Return the [x, y] coordinate for the center point of the cell that contains the specified text.  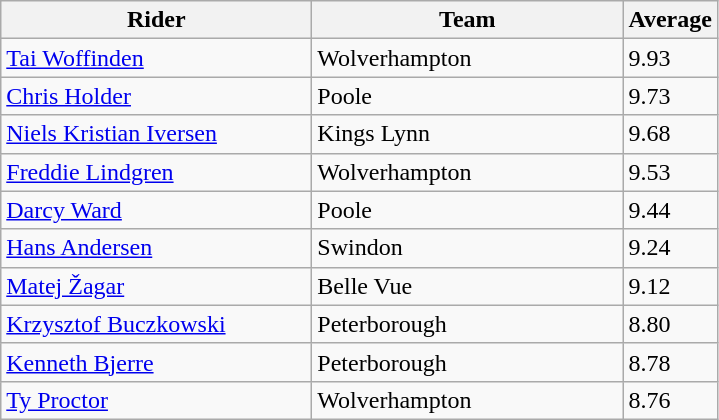
Rider [156, 20]
Hans Andersen [156, 248]
9.73 [670, 96]
8.78 [670, 362]
8.80 [670, 324]
Tai Woffinden [156, 58]
9.68 [670, 134]
9.44 [670, 210]
9.53 [670, 172]
Swindon [468, 248]
9.93 [670, 58]
Team [468, 20]
Niels Kristian Iversen [156, 134]
Matej Žagar [156, 286]
Ty Proctor [156, 400]
8.76 [670, 400]
Krzysztof Buczkowski [156, 324]
Chris Holder [156, 96]
Belle Vue [468, 286]
9.24 [670, 248]
Darcy Ward [156, 210]
Average [670, 20]
Freddie Lindgren [156, 172]
Kenneth Bjerre [156, 362]
9.12 [670, 286]
Kings Lynn [468, 134]
